Return the [x, y] coordinate for the center point of the cell that contains the specified text.  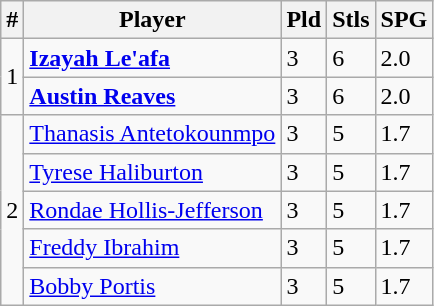
Freddy Ibrahim [152, 248]
Rondae Hollis-Jefferson [152, 210]
1 [12, 77]
Tyrese Haliburton [152, 172]
Stls [351, 20]
Player [152, 20]
2 [12, 210]
SPG [404, 20]
Austin Reaves [152, 96]
Bobby Portis [152, 286]
Thanasis Antetokounmpo [152, 134]
Izayah Le'afa [152, 58]
# [12, 20]
Pld [304, 20]
